Output the [X, Y] coordinate of the center of the cell containing the given text.  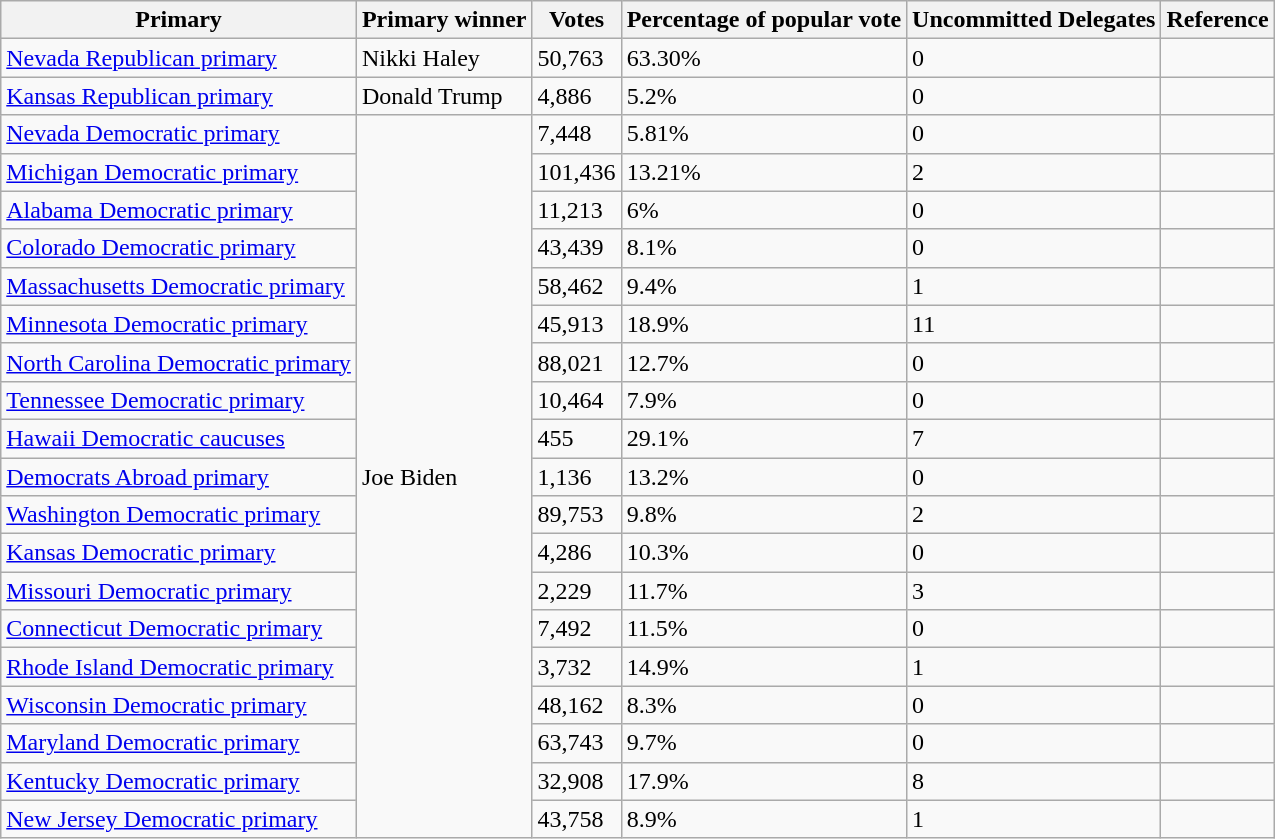
Connecticut Democratic primary [179, 629]
5.2% [764, 96]
Nevada Republican primary [179, 58]
Washington Democratic primary [179, 515]
13.21% [764, 172]
11.7% [764, 591]
New Jersey Democratic primary [179, 819]
Primary [179, 20]
43,439 [576, 248]
455 [576, 438]
2,229 [576, 591]
Kansas Republican primary [179, 96]
89,753 [576, 515]
North Carolina Democratic primary [179, 362]
Kansas Democratic primary [179, 553]
63.30% [764, 58]
Rhode Island Democratic primary [179, 667]
17.9% [764, 781]
Uncommitted Delegates [1034, 20]
Kentucky Democratic primary [179, 781]
1,136 [576, 477]
14.9% [764, 667]
11 [1034, 324]
Maryland Democratic primary [179, 743]
Missouri Democratic primary [179, 591]
29.1% [764, 438]
11,213 [576, 210]
5.81% [764, 134]
4,286 [576, 553]
13.2% [764, 477]
Percentage of popular vote [764, 20]
3 [1034, 591]
11.5% [764, 629]
Alabama Democratic primary [179, 210]
Michigan Democratic primary [179, 172]
8.1% [764, 248]
7.9% [764, 400]
32,908 [576, 781]
88,021 [576, 362]
9.7% [764, 743]
Nevada Democratic primary [179, 134]
18.9% [764, 324]
7,448 [576, 134]
63,743 [576, 743]
Wisconsin Democratic primary [179, 705]
10.3% [764, 553]
9.8% [764, 515]
8 [1034, 781]
101,436 [576, 172]
45,913 [576, 324]
10,464 [576, 400]
Joe Biden [444, 476]
Nikki Haley [444, 58]
58,462 [576, 286]
50,763 [576, 58]
Hawaii Democratic caucuses [179, 438]
Donald Trump [444, 96]
7 [1034, 438]
9.4% [764, 286]
48,162 [576, 705]
Reference [1218, 20]
Primary winner [444, 20]
8.9% [764, 819]
7,492 [576, 629]
Democrats Abroad primary [179, 477]
4,886 [576, 96]
6% [764, 210]
43,758 [576, 819]
Votes [576, 20]
Minnesota Democratic primary [179, 324]
Tennessee Democratic primary [179, 400]
8.3% [764, 705]
Massachusetts Democratic primary [179, 286]
12.7% [764, 362]
3,732 [576, 667]
Colorado Democratic primary [179, 248]
